Provide the (X, Y) coordinate of the cell's center where the given text is located.  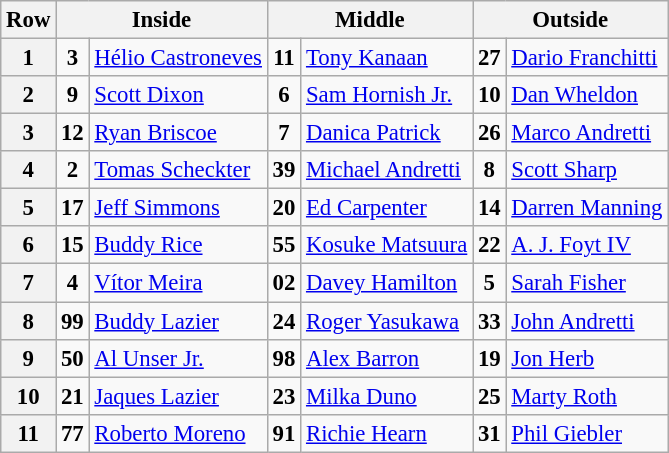
91 (284, 433)
Outside (570, 20)
19 (490, 358)
Davey Hamilton (387, 283)
A. J. Foyt IV (587, 245)
Row (28, 20)
20 (284, 208)
24 (284, 321)
Dan Wheldon (587, 95)
Darren Manning (587, 208)
25 (490, 396)
22 (490, 245)
Marco Andretti (587, 133)
Tony Kanaan (387, 58)
Buddy Lazier (178, 321)
1 (28, 58)
Milka Duno (387, 396)
50 (72, 358)
Richie Hearn (387, 433)
Ryan Briscoe (178, 133)
27 (490, 58)
21 (72, 396)
12 (72, 133)
Jaques Lazier (178, 396)
33 (490, 321)
98 (284, 358)
Jeff Simmons (178, 208)
Inside (162, 20)
Dario Franchitti (587, 58)
Buddy Rice (178, 245)
Sarah Fisher (587, 283)
14 (490, 208)
Sam Hornish Jr. (387, 95)
Kosuke Matsuura (387, 245)
Ed Carpenter (387, 208)
Phil Giebler (587, 433)
Roberto Moreno (178, 433)
55 (284, 245)
15 (72, 245)
John Andretti (587, 321)
Scott Dixon (178, 95)
Hélio Castroneves (178, 58)
Vítor Meira (178, 283)
99 (72, 321)
23 (284, 396)
Jon Herb (587, 358)
31 (490, 433)
26 (490, 133)
02 (284, 283)
Middle (370, 20)
Marty Roth (587, 396)
17 (72, 208)
Scott Sharp (587, 170)
Alex Barron (387, 358)
Al Unser Jr. (178, 358)
Tomas Scheckter (178, 170)
Michael Andretti (387, 170)
Roger Yasukawa (387, 321)
Danica Patrick (387, 133)
39 (284, 170)
77 (72, 433)
